Determine the [x, y] coordinate at the center of the cell enclosing the given text.  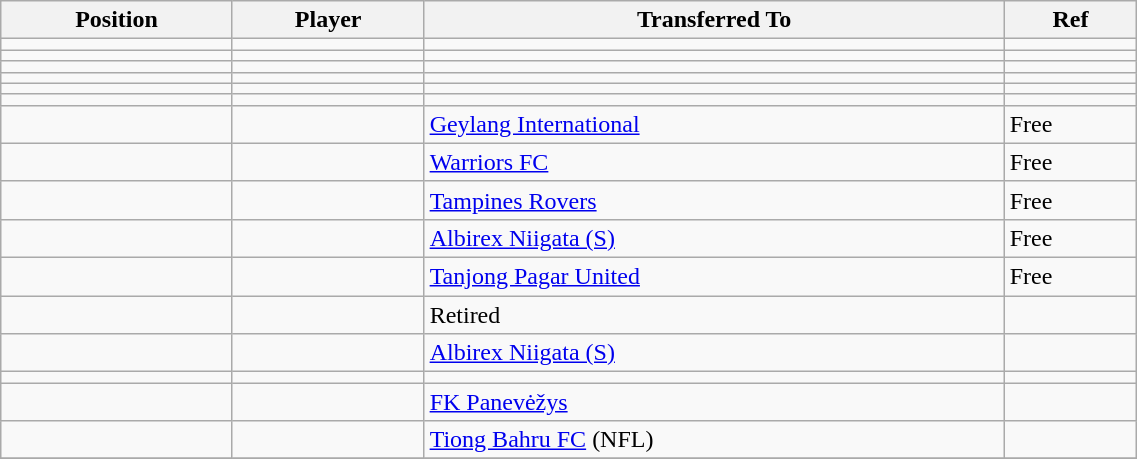
Tanjong Pagar United [714, 276]
Player [328, 20]
Position [116, 20]
FK Panevėžys [714, 402]
Warriors FC [714, 162]
Retired [714, 315]
Ref [1070, 20]
Tampines Rovers [714, 200]
Tiong Bahru FC (NFL) [714, 440]
Geylang International [714, 124]
Transferred To [714, 20]
